From the cell containing the given text, extract its center point as [X, Y] coordinate. 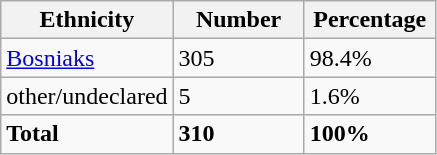
305 [238, 58]
other/undeclared [87, 96]
5 [238, 96]
1.6% [370, 96]
Percentage [370, 20]
Bosniaks [87, 58]
Total [87, 134]
Number [238, 20]
98.4% [370, 58]
310 [238, 134]
100% [370, 134]
Ethnicity [87, 20]
